Scan for the cell matching the given text and deliver its [X, Y] coordinate at center. 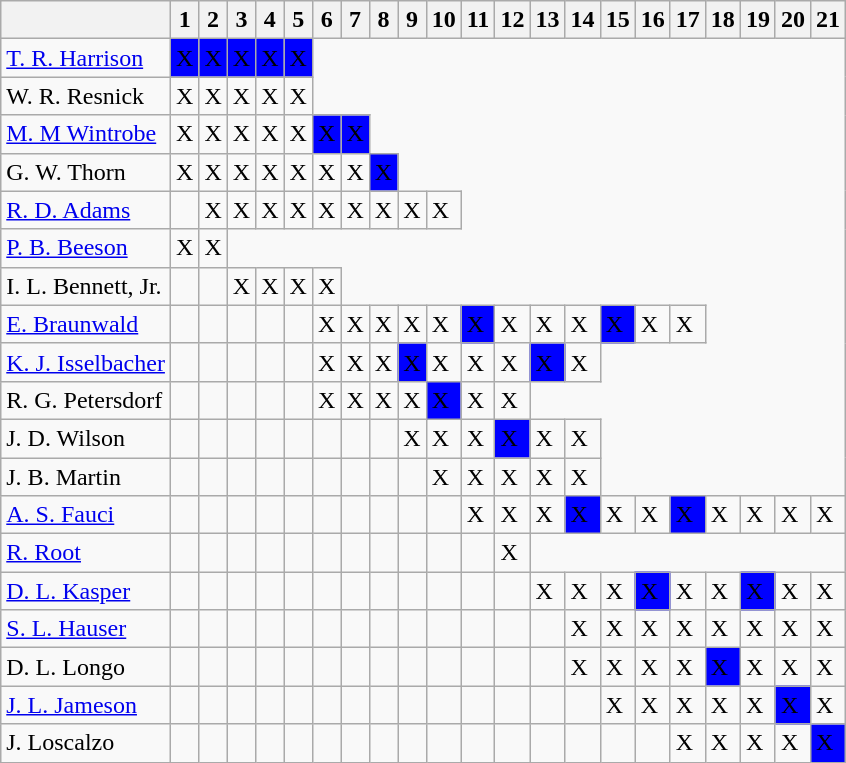
12 [512, 20]
13 [548, 20]
J. Loscalzo [86, 743]
11 [478, 20]
19 [758, 20]
J. D. Wilson [86, 438]
W. R. Resnick [86, 96]
P. B. Beeson [86, 248]
5 [298, 20]
R. G. Petersdorf [86, 400]
S. L. Hauser [86, 629]
G. W. Thorn [86, 172]
2 [213, 20]
4 [270, 20]
7 [355, 20]
E. Braunwald [86, 324]
14 [582, 20]
R. D. Adams [86, 210]
I. L. Bennett, Jr. [86, 286]
K. J. Isselbacher [86, 362]
D. L. Kasper [86, 591]
15 [618, 20]
T. R. Harrison [86, 58]
8 [383, 20]
21 [828, 20]
20 [792, 20]
1 [184, 20]
16 [652, 20]
9 [412, 20]
M. M Wintrobe [86, 134]
3 [241, 20]
J. B. Martin [86, 477]
10 [444, 20]
J. L. Jameson [86, 705]
18 [722, 20]
17 [688, 20]
R. Root [86, 553]
D. L. Longo [86, 667]
A. S. Fauci [86, 515]
6 [326, 20]
